Find where the given text appears and provide that cell's center as [x, y] coordinate. 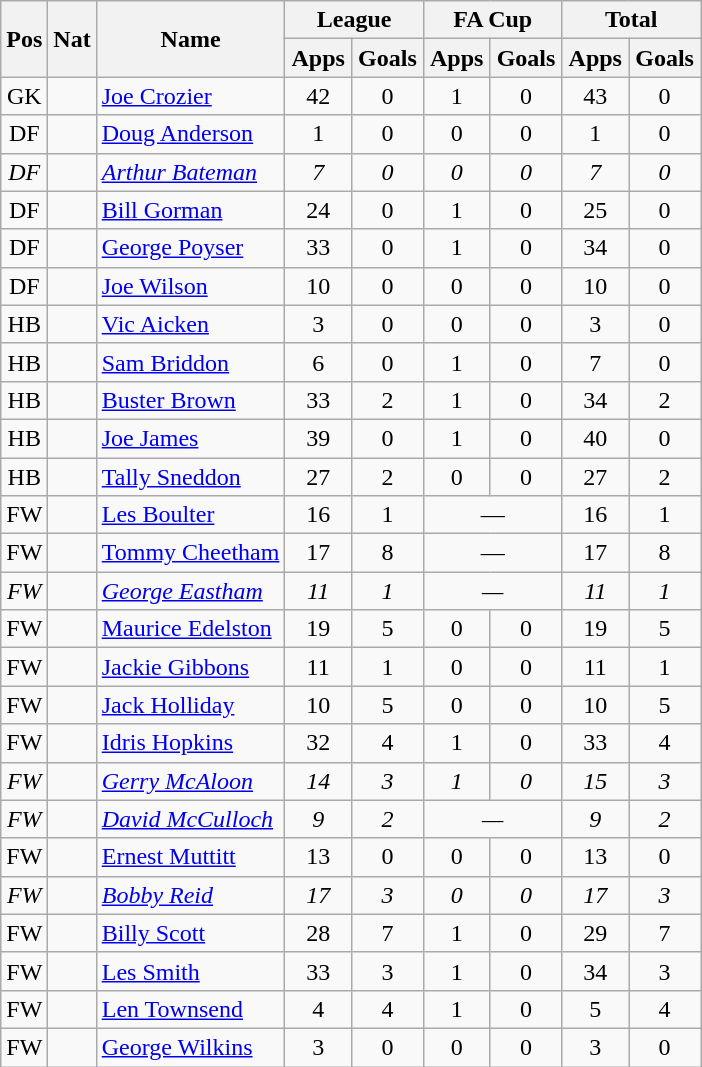
Tally Sneddon [190, 477]
Jackie Gibbons [190, 667]
Maurice Edelston [190, 629]
Idris Hopkins [190, 743]
Buster Brown [190, 400]
Vic Aicken [190, 324]
Pos [24, 39]
Bill Gorman [190, 210]
GK [24, 96]
6 [318, 362]
Joe Crozier [190, 96]
43 [596, 96]
Les Boulter [190, 515]
George Wilkins [190, 1047]
Tommy Cheetham [190, 553]
29 [596, 933]
Len Townsend [190, 1009]
42 [318, 96]
Jack Holliday [190, 705]
FA Cup [492, 20]
Joe James [190, 438]
Billy Scott [190, 933]
14 [318, 781]
40 [596, 438]
Nat [72, 39]
Name [190, 39]
Ernest Muttitt [190, 857]
George Eastham [190, 591]
Les Smith [190, 971]
Bobby Reid [190, 895]
Joe Wilson [190, 286]
Doug Anderson [190, 134]
Arthur Bateman [190, 172]
32 [318, 743]
15 [596, 781]
Sam Briddon [190, 362]
George Poyser [190, 248]
39 [318, 438]
League [354, 20]
Total [632, 20]
28 [318, 933]
25 [596, 210]
Gerry McAloon [190, 781]
David McCulloch [190, 819]
24 [318, 210]
